Output the [x, y] coordinate of the center of the cell containing the given text.  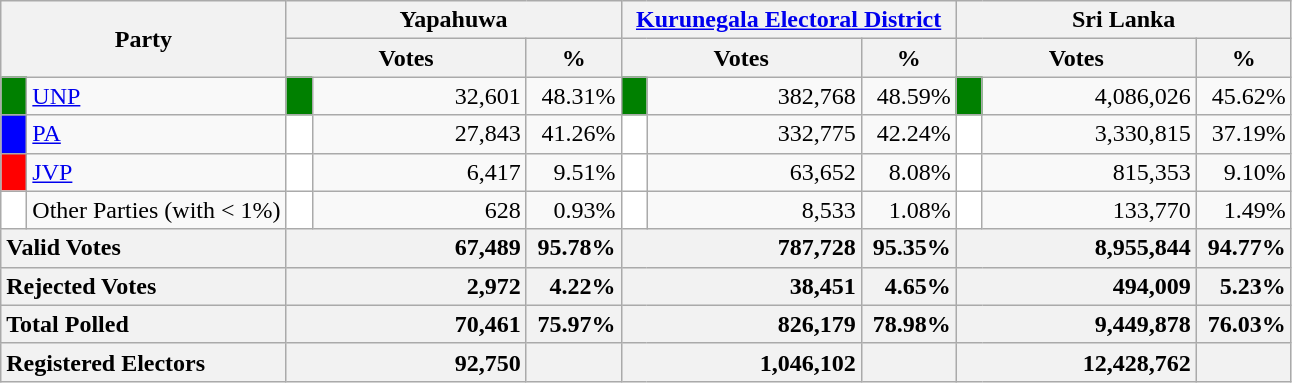
42.24% [908, 134]
70,461 [406, 324]
9.51% [574, 172]
41.26% [574, 134]
9.10% [1244, 172]
3,330,815 [1089, 134]
78.98% [908, 324]
94.77% [1244, 248]
95.35% [908, 248]
Total Polled [144, 324]
92,750 [406, 362]
32,601 [419, 96]
12,428,762 [1076, 362]
48.31% [574, 96]
8,533 [754, 210]
76.03% [1244, 324]
332,775 [754, 134]
38,451 [741, 286]
1.49% [1244, 210]
133,770 [1089, 210]
826,179 [741, 324]
67,489 [406, 248]
63,652 [754, 172]
1.08% [908, 210]
UNP [156, 96]
37.19% [1244, 134]
95.78% [574, 248]
Registered Electors [144, 362]
4,086,026 [1089, 96]
382,768 [754, 96]
Sri Lanka [1124, 20]
1,046,102 [741, 362]
Party [144, 39]
494,009 [1076, 286]
628 [419, 210]
5.23% [1244, 286]
815,353 [1089, 172]
45.62% [1244, 96]
787,728 [741, 248]
Valid Votes [144, 248]
9,449,878 [1076, 324]
Other Parties (with < 1%) [156, 210]
2,972 [406, 286]
8.08% [908, 172]
6,417 [419, 172]
8,955,844 [1076, 248]
Yapahuwa [454, 20]
JVP [156, 172]
4.22% [574, 286]
48.59% [908, 96]
4.65% [908, 286]
0.93% [574, 210]
27,843 [419, 134]
Kurunegala Electoral District [788, 20]
75.97% [574, 324]
Rejected Votes [144, 286]
PA [156, 134]
